Return the (x, y) coordinate for the center point of the cell that contains the specified text.  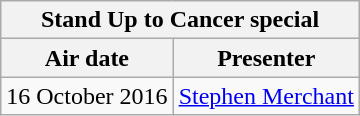
Air date (87, 58)
Stephen Merchant (266, 96)
Presenter (266, 58)
16 October 2016 (87, 96)
Stand Up to Cancer special (180, 20)
